Search for the cell housing the specified text and yield its [X, Y] center coordinate. 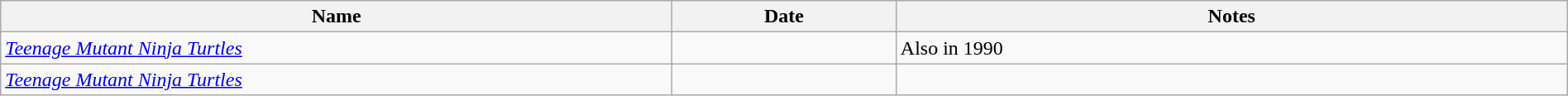
Name [337, 17]
Date [784, 17]
Also in 1990 [1231, 48]
Notes [1231, 17]
